From the cell containing the given text, extract its center point as (X, Y) coordinate. 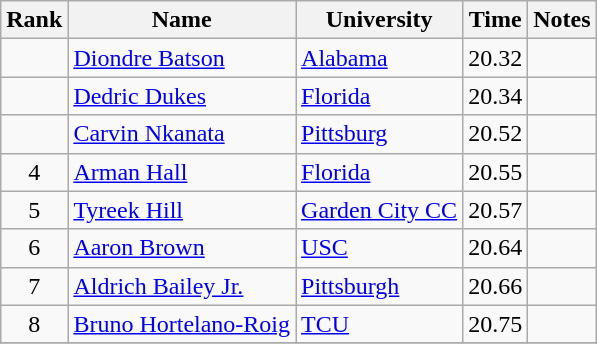
8 (34, 324)
4 (34, 172)
5 (34, 210)
TCU (380, 324)
Arman Hall (182, 172)
20.32 (496, 58)
7 (34, 286)
20.55 (496, 172)
20.34 (496, 96)
Name (182, 20)
Bruno Hortelano-Roig (182, 324)
Carvin Nkanata (182, 134)
Tyreek Hill (182, 210)
20.57 (496, 210)
Dedric Dukes (182, 96)
20.75 (496, 324)
Time (496, 20)
20.66 (496, 286)
Aaron Brown (182, 248)
Diondre Batson (182, 58)
Aldrich Bailey Jr. (182, 286)
Pittsburg (380, 134)
6 (34, 248)
USC (380, 248)
Notes (562, 20)
Alabama (380, 58)
Rank (34, 20)
20.52 (496, 134)
20.64 (496, 248)
University (380, 20)
Garden City CC (380, 210)
Pittsburgh (380, 286)
